Output the [x, y] coordinate of the center of the cell containing the given text.  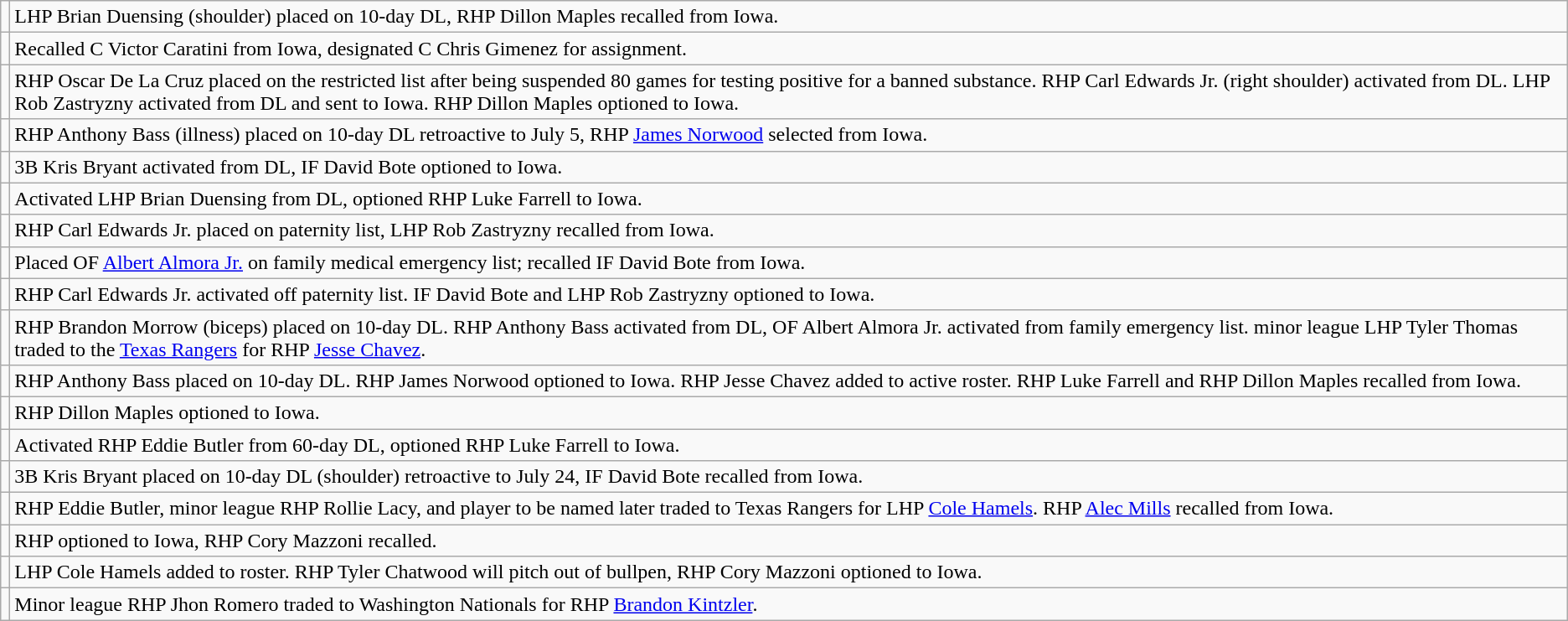
Activated RHP Eddie Butler from 60-day DL, optioned RHP Luke Farrell to Iowa. [789, 445]
LHP Cole Hamels added to roster. RHP Tyler Chatwood will pitch out of bullpen, RHP Cory Mazzoni optioned to Iowa. [789, 572]
Minor league RHP Jhon Romero traded to Washington Nationals for RHP Brandon Kintzler. [789, 604]
Activated LHP Brian Duensing from DL, optioned RHP Luke Farrell to Iowa. [789, 199]
RHP Anthony Bass (illness) placed on 10-day DL retroactive to July 5, RHP James Norwood selected from Iowa. [789, 135]
RHP Carl Edwards Jr. placed on paternity list, LHP Rob Zastryzny recalled from Iowa. [789, 230]
3B Kris Bryant placed on 10-day DL (shoulder) retroactive to July 24, IF David Bote recalled from Iowa. [789, 477]
Recalled C Victor Caratini from Iowa, designated C Chris Gimenez for assignment. [789, 49]
RHP Carl Edwards Jr. activated off paternity list. IF David Bote and LHP Rob Zastryzny optioned to Iowa. [789, 294]
RHP optioned to Iowa, RHP Cory Mazzoni recalled. [789, 541]
RHP Dillon Maples optioned to Iowa. [789, 412]
LHP Brian Duensing (shoulder) placed on 10-day DL, RHP Dillon Maples recalled from Iowa. [789, 17]
Placed OF Albert Almora Jr. on family medical emergency list; recalled IF David Bote from Iowa. [789, 262]
3B Kris Bryant activated from DL, IF David Bote optioned to Iowa. [789, 167]
